Search for the cell housing the specified text and yield its [X, Y] center coordinate. 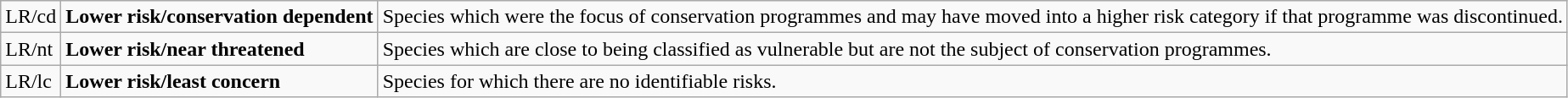
Species for which there are no identifiable risks. [973, 81]
Species which are close to being classified as vulnerable but are not the subject of conservation programmes. [973, 49]
Species which were the focus of conservation programmes and may have moved into a higher risk category if that programme was discontinued. [973, 17]
Lower risk/near threatened [219, 49]
LR/lc [31, 81]
LR/cd [31, 17]
Lower risk/least concern [219, 81]
LR/nt [31, 49]
Lower risk/conservation dependent [219, 17]
